Output the (x, y) coordinate of the center of the cell containing the given text.  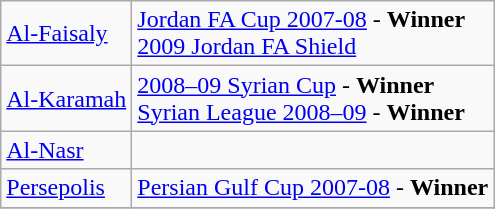
Al-Nasr (66, 150)
Al-Faisaly (66, 34)
Al-Karamah (66, 98)
Persian Gulf Cup 2007-08 - Winner (313, 188)
2008–09 Syrian Cup - WinnerSyrian League 2008–09 - Winner (313, 98)
Jordan FA Cup 2007-08 - Winner2009 Jordan FA Shield (313, 34)
Persepolis (66, 188)
